Identify which cell holds the provided text, then report its [X, Y] central coordinate. 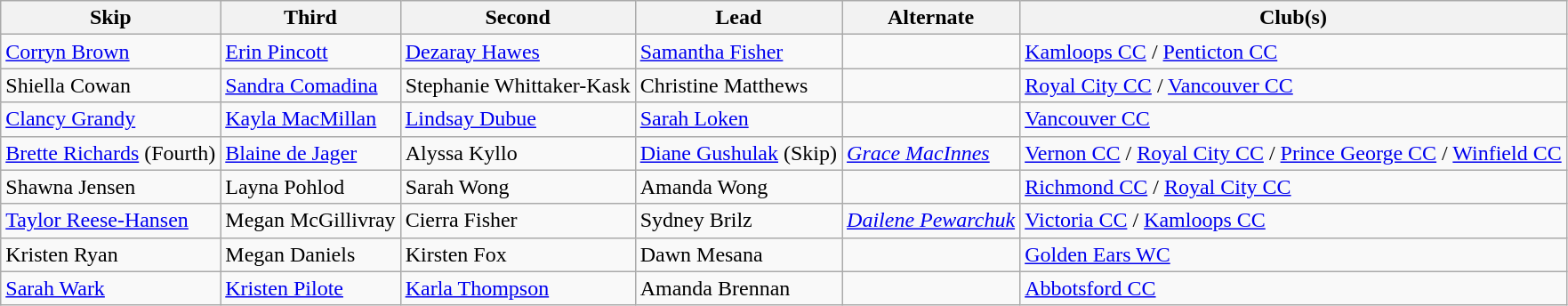
Megan Daniels [310, 254]
Karla Thompson [518, 288]
Royal City CC / Vancouver CC [1293, 85]
Cierra Fisher [518, 221]
Sarah Wong [518, 187]
Taylor Reese-Hansen [110, 221]
Second [518, 18]
Kristen Pilote [310, 288]
Kristen Ryan [110, 254]
Erin Pincott [310, 52]
Diane Gushulak (Skip) [738, 153]
Shawna Jensen [110, 187]
Brette Richards (Fourth) [110, 153]
Alternate [931, 18]
Dailene Pewarchuk [931, 221]
Shiella Cowan [110, 85]
Blaine de Jager [310, 153]
Lead [738, 18]
Alyssa Kyllo [518, 153]
Corryn Brown [110, 52]
Clancy Grandy [110, 119]
Vernon CC / Royal City CC / Prince George CC / Winfield CC [1293, 153]
Lindsay Dubue [518, 119]
Samantha Fisher [738, 52]
Abbotsford CC [1293, 288]
Amanda Brennan [738, 288]
Victoria CC / Kamloops CC [1293, 221]
Stephanie Whittaker-Kask [518, 85]
Christine Matthews [738, 85]
Golden Ears WC [1293, 254]
Kirsten Fox [518, 254]
Third [310, 18]
Layna Pohlod [310, 187]
Kayla MacMillan [310, 119]
Sydney Brilz [738, 221]
Club(s) [1293, 18]
Sarah Wark [110, 288]
Dawn Mesana [738, 254]
Dezaray Hawes [518, 52]
Skip [110, 18]
Richmond CC / Royal City CC [1293, 187]
Amanda Wong [738, 187]
Kamloops CC / Penticton CC [1293, 52]
Sarah Loken [738, 119]
Megan McGillivray [310, 221]
Sandra Comadina [310, 85]
Vancouver CC [1293, 119]
Grace MacInnes [931, 153]
